Determine the [x, y] coordinate at the center of the cell enclosing the given text.  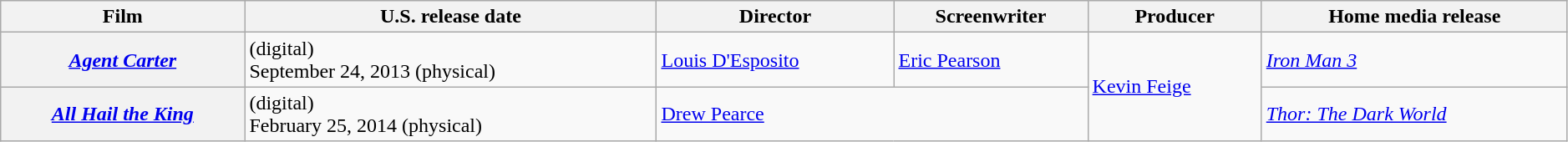
Louis D'Esposito [775, 60]
Film [123, 17]
Iron Man 3 [1414, 60]
Thor: The Dark World [1414, 114]
All Hail the King [123, 114]
Kevin Feige [1175, 87]
U.S. release date [451, 17]
(digital)September 24, 2013 (physical) [451, 60]
Producer [1175, 17]
Agent Carter [123, 60]
Director [775, 17]
Eric Pearson [991, 60]
Drew Pearce [872, 114]
Home media release [1414, 17]
(digital)February 25, 2014 (physical) [451, 114]
Screenwriter [991, 17]
